Output the [X, Y] coordinate of the center of the cell containing the given text.  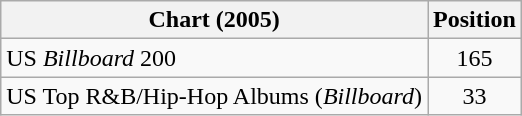
33 [475, 96]
US Billboard 200 [214, 58]
Chart (2005) [214, 20]
US Top R&B/Hip-Hop Albums (Billboard) [214, 96]
Position [475, 20]
165 [475, 58]
